Find where the given text appears and provide that cell's center as (X, Y) coordinate. 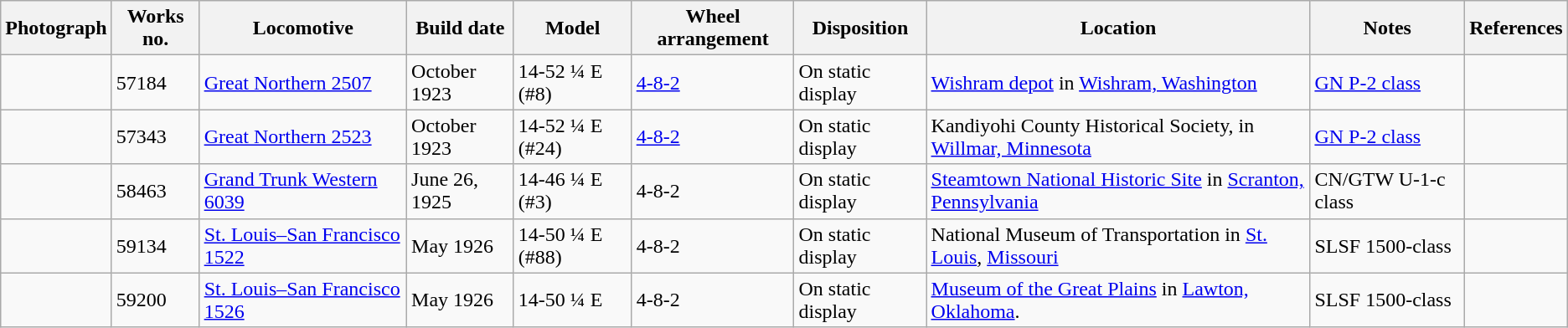
14-50 ¼ E (#88) (573, 246)
Kandiyohi County Historical Society, in Willmar, Minnesota (1118, 137)
14-46 ¼ E (#3) (573, 191)
Model (573, 28)
59134 (156, 246)
57343 (156, 137)
14-52 ¼ E (#8) (573, 82)
57184 (156, 82)
Wishram depot in Wishram, Washington (1118, 82)
CN/GTW U-1-c class (1387, 191)
14-50 ¼ E (573, 300)
Grand Trunk Western 6039 (303, 191)
National Museum of Transportation in St. Louis, Missouri (1118, 246)
June 26, 1925 (461, 191)
Great Northern 2507 (303, 82)
Works no. (156, 28)
Wheel arrangement (713, 28)
Steamtown National Historic Site in Scranton, Pennsylvania (1118, 191)
Notes (1387, 28)
Photograph (56, 28)
St. Louis–San Francisco 1526 (303, 300)
Disposition (860, 28)
59200 (156, 300)
Build date (461, 28)
14-52 ¼ E (#24) (573, 137)
58463 (156, 191)
References (1516, 28)
Locomotive (303, 28)
Museum of the Great Plains in Lawton, Oklahoma. (1118, 300)
Great Northern 2523 (303, 137)
Location (1118, 28)
St. Louis–San Francisco 1522 (303, 246)
